Extract the (X, Y) coordinate from the center of the cell holding the provided text.  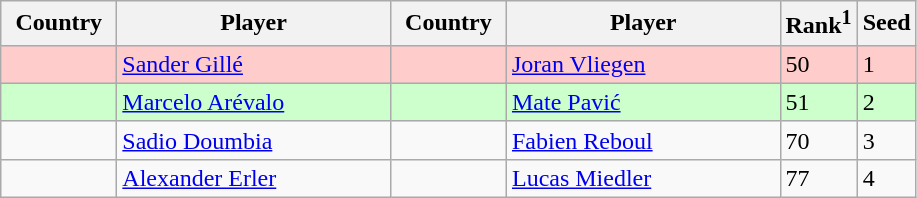
70 (818, 140)
1 (886, 64)
Sadio Doumbia (254, 140)
2 (886, 102)
Alexander Erler (254, 178)
Sander Gillé (254, 64)
3 (886, 140)
4 (886, 178)
Fabien Reboul (643, 140)
Rank1 (818, 24)
50 (818, 64)
51 (818, 102)
Mate Pavić (643, 102)
Lucas Miedler (643, 178)
Joran Vliegen (643, 64)
77 (818, 178)
Seed (886, 24)
Marcelo Arévalo (254, 102)
